Return the (x, y) coordinate for the center point of the cell that contains the specified text.  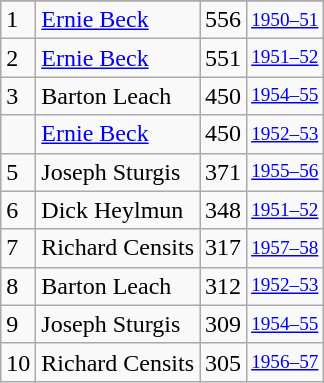
2 (18, 58)
1956–57 (285, 362)
3 (18, 96)
1950–51 (285, 20)
1 (18, 20)
1957–58 (285, 248)
551 (224, 58)
348 (224, 210)
305 (224, 362)
7 (18, 248)
6 (18, 210)
Dick Heylmun (118, 210)
9 (18, 324)
10 (18, 362)
8 (18, 286)
317 (224, 248)
309 (224, 324)
312 (224, 286)
1955–56 (285, 172)
5 (18, 172)
556 (224, 20)
371 (224, 172)
